Identify which cell holds the provided text, then report its [x, y] central coordinate. 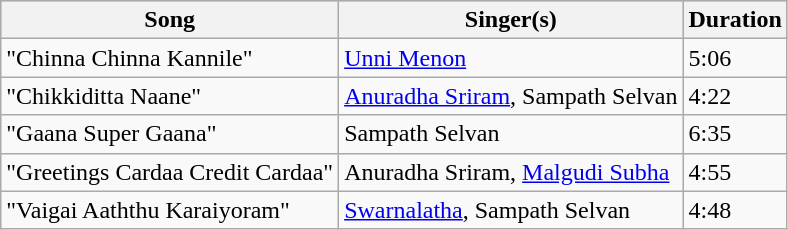
"Chikkiditta Naane" [170, 96]
Anuradha Sriram, Malgudi Subha [511, 172]
"Vaigai Aaththu Karaiyoram" [170, 210]
"Gaana Super Gaana" [170, 134]
"Greetings Cardaa Credit Cardaa" [170, 172]
5:06 [735, 58]
Duration [735, 20]
Swarnalatha, Sampath Selvan [511, 210]
Song [170, 20]
6:35 [735, 134]
Anuradha Sriram, Sampath Selvan [511, 96]
"Chinna Chinna Kannile" [170, 58]
Unni Menon [511, 58]
4:22 [735, 96]
Sampath Selvan [511, 134]
4:48 [735, 210]
4:55 [735, 172]
Singer(s) [511, 20]
